Pinpoint the cell where the given text exists, returning its (X, Y) midpoint coordinate. 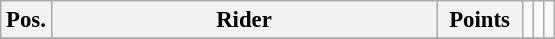
Pos. (26, 20)
Points (480, 20)
Rider (244, 20)
